Scan for the cell matching the given text and deliver its [X, Y] coordinate at center. 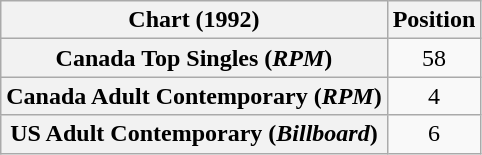
6 [434, 134]
Canada Adult Contemporary (RPM) [194, 96]
Position [434, 20]
US Adult Contemporary (Billboard) [194, 134]
Canada Top Singles (RPM) [194, 58]
Chart (1992) [194, 20]
4 [434, 96]
58 [434, 58]
